Pinpoint the cell where the given text exists, returning its [x, y] midpoint coordinate. 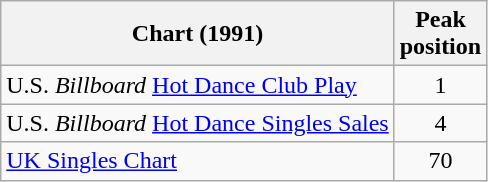
70 [440, 161]
UK Singles Chart [198, 161]
1 [440, 85]
4 [440, 123]
Chart (1991) [198, 34]
Peakposition [440, 34]
U.S. Billboard Hot Dance Club Play [198, 85]
U.S. Billboard Hot Dance Singles Sales [198, 123]
